Capture the cell that displays the provided text and extract its (x, y) central coordinate. 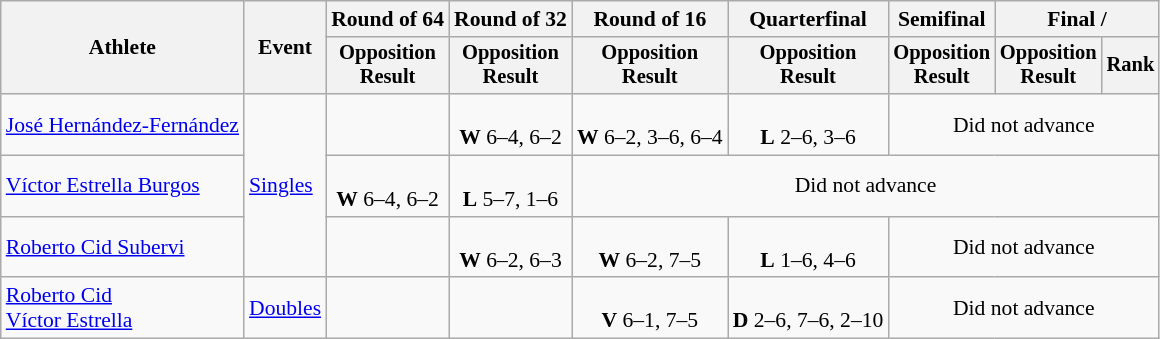
Roberto CidVíctor Estrella (122, 308)
Roberto Cid Subervi (122, 248)
Round of 16 (650, 19)
L 1–6, 4–6 (808, 248)
Final / (1077, 19)
José Hernández-Fernández (122, 124)
Athlete (122, 48)
W 6–2, 6–3 (510, 248)
Rank (1131, 66)
Round of 64 (388, 19)
D 2–6, 7–6, 2–10 (808, 308)
Semifinal (942, 19)
V 6–1, 7–5 (650, 308)
Round of 32 (510, 19)
Quarterfinal (808, 19)
Víctor Estrella Burgos (122, 186)
W 6–2, 7–5 (650, 248)
Event (285, 48)
L 5–7, 1–6 (510, 186)
W 6–2, 3–6, 6–4 (650, 124)
L 2–6, 3–6 (808, 124)
Doubles (285, 308)
Singles (285, 186)
